Provide the [X, Y] coordinate of the cell's center where the given text is located.  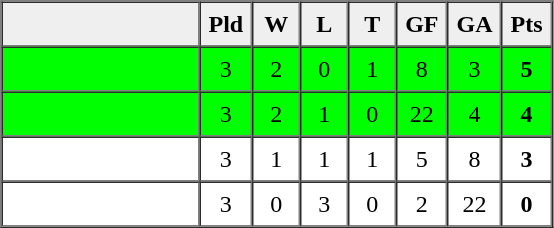
T [372, 24]
Pts [527, 24]
GA [475, 24]
Pld [226, 24]
W [276, 24]
L [324, 24]
GF [422, 24]
